Identify which cell holds the provided text, then report its (x, y) central coordinate. 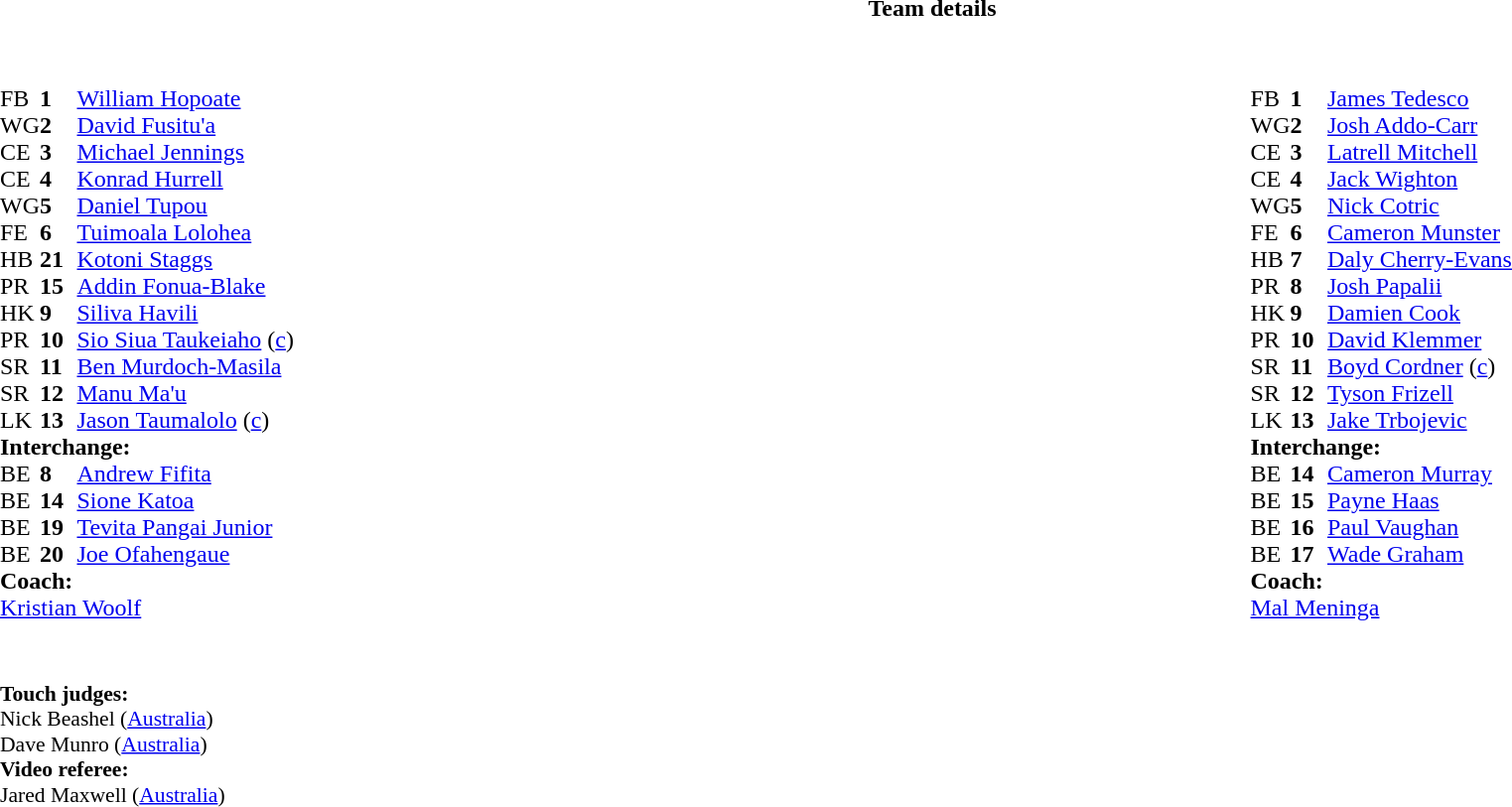
Paul Vaughan (1420, 528)
Cameron Murray (1420, 474)
Daniel Tupou (185, 206)
Manu Ma'u (185, 393)
Andrew Fifita (185, 474)
Boyd Cordner (c) (1420, 367)
David Klemmer (1420, 339)
Nick Cotric (1420, 206)
Siliva Havili (185, 314)
David Fusitu'a (185, 125)
Damien Cook (1420, 314)
Latrell Mitchell (1420, 153)
Payne Haas (1420, 500)
Joe Ofahengaue (185, 554)
7 (1309, 260)
Wade Graham (1420, 554)
Josh Papalii (1420, 286)
19 (59, 528)
20 (59, 554)
James Tedesco (1420, 99)
Konrad Hurrell (185, 179)
Tevita Pangai Junior (185, 528)
Jason Taumalolo (c) (185, 421)
Ben Murdoch-Masila (185, 367)
Michael Jennings (185, 153)
Josh Addo-Carr (1420, 125)
Sione Katoa (185, 500)
Cameron Munster (1420, 232)
Jake Trbojevic (1420, 421)
Tyson Frizell (1420, 393)
Kristian Woolf (165, 607)
17 (1309, 554)
Kotoni Staggs (185, 260)
William Hopoate (185, 99)
Addin Fonua-Blake (185, 286)
Daly Cherry-Evans (1420, 260)
Jack Wighton (1420, 179)
Tuimoala Lolohea (185, 232)
21 (59, 260)
Sio Siua Taukeiaho (c) (185, 339)
16 (1309, 528)
